Return [X, Y] of the center of cell containing provided text 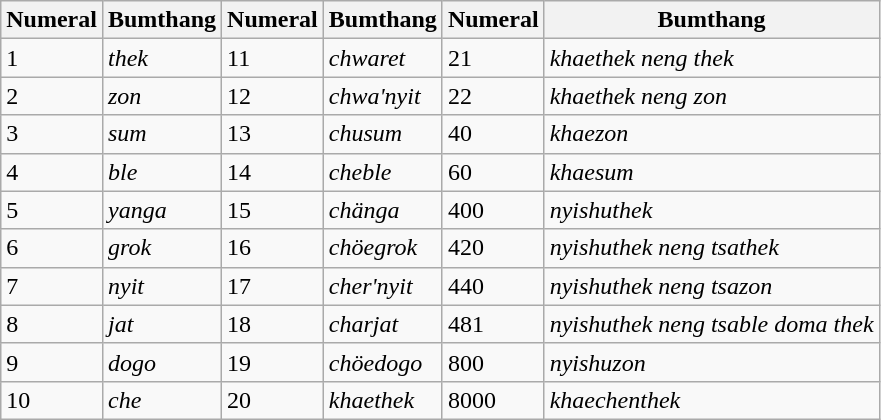
440 [493, 286]
khaethek [382, 400]
chwa'nyit [382, 96]
chusum [382, 134]
khaethek neng thek [712, 58]
15 [273, 210]
420 [493, 248]
chänga [382, 210]
17 [273, 286]
2 [52, 96]
800 [493, 362]
8 [52, 324]
19 [273, 362]
dogo [162, 362]
40 [493, 134]
3 [52, 134]
481 [493, 324]
nyishuthek neng tsazon [712, 286]
4 [52, 172]
zon [162, 96]
21 [493, 58]
nyishuzon [712, 362]
400 [493, 210]
12 [273, 96]
nyit [162, 286]
khaezon [712, 134]
14 [273, 172]
sum [162, 134]
6 [52, 248]
60 [493, 172]
grok [162, 248]
khaethek neng zon [712, 96]
5 [52, 210]
nyishuthek neng tsable doma thek [712, 324]
chöedogo [382, 362]
jat [162, 324]
9 [52, 362]
che [162, 400]
1 [52, 58]
ble [162, 172]
chwaret [382, 58]
chöegrok [382, 248]
8000 [493, 400]
charjat [382, 324]
cheble [382, 172]
yanga [162, 210]
16 [273, 248]
nyishuthek neng tsathek [712, 248]
10 [52, 400]
khaesum [712, 172]
18 [273, 324]
nyishuthek [712, 210]
khaechenthek [712, 400]
22 [493, 96]
thek [162, 58]
cher'nyit [382, 286]
7 [52, 286]
11 [273, 58]
20 [273, 400]
13 [273, 134]
